Locate the cell with the specified text and output its [X, Y] center coordinate. 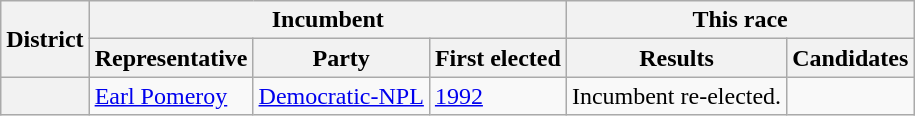
Incumbent re-elected. [676, 96]
District [45, 39]
Candidates [850, 58]
1992 [498, 96]
First elected [498, 58]
Representative [171, 58]
Results [676, 58]
Democratic-NPL [341, 96]
This race [740, 20]
Earl Pomeroy [171, 96]
Incumbent [328, 20]
Party [341, 58]
